Detect which cell encompasses the target text, then output its [x, y] center coordinate. 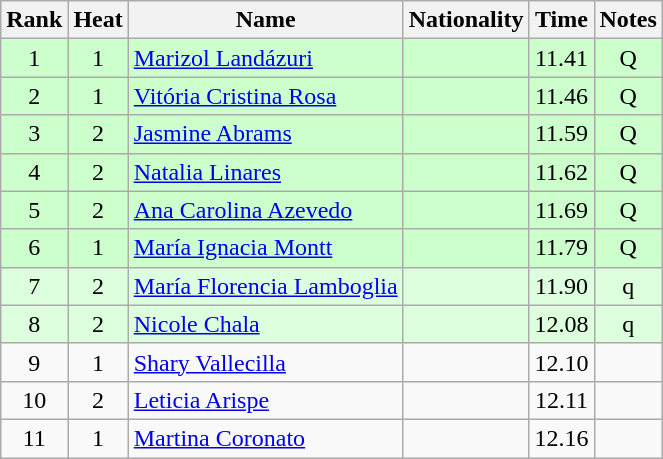
5 [34, 210]
Shary Vallecilla [266, 362]
Martina Coronato [266, 438]
Rank [34, 20]
Natalia Linares [266, 172]
7 [34, 286]
Jasmine Abrams [266, 134]
11.69 [562, 210]
8 [34, 324]
11 [34, 438]
12.11 [562, 400]
Ana Carolina Azevedo [266, 210]
4 [34, 172]
11.62 [562, 172]
Name [266, 20]
Time [562, 20]
Leticia Arispe [266, 400]
Heat [98, 20]
11.90 [562, 286]
12.10 [562, 362]
María Florencia Lamboglia [266, 286]
9 [34, 362]
12.16 [562, 438]
María Ignacia Montt [266, 248]
11.41 [562, 58]
Marizol Landázuri [266, 58]
Nicole Chala [266, 324]
3 [34, 134]
Nationality [466, 20]
Notes [628, 20]
Vitória Cristina Rosa [266, 96]
11.79 [562, 248]
12.08 [562, 324]
6 [34, 248]
10 [34, 400]
11.59 [562, 134]
11.46 [562, 96]
